Return [x, y] of the center of cell containing provided text 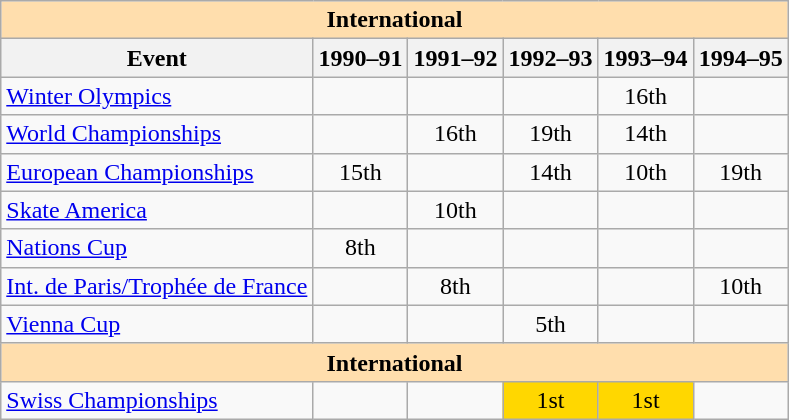
Int. de Paris/Trophée de France [157, 286]
5th [550, 324]
European Championships [157, 172]
1991–92 [456, 58]
Vienna Cup [157, 324]
Winter Olympics [157, 96]
1993–94 [646, 58]
World Championships [157, 134]
Skate America [157, 210]
1992–93 [550, 58]
1990–91 [360, 58]
Nations Cup [157, 248]
Swiss Championships [157, 400]
1994–95 [740, 58]
15th [360, 172]
Event [157, 58]
